Detect which cell encompasses the target text, then output its (X, Y) center coordinate. 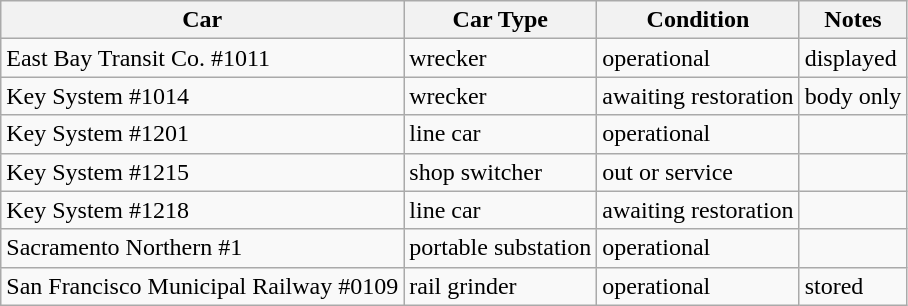
displayed (853, 58)
Car (202, 20)
rail grinder (500, 286)
portable substation (500, 248)
stored (853, 286)
Sacramento Northern #1 (202, 248)
shop switcher (500, 172)
Key System #1014 (202, 96)
body only (853, 96)
out or service (698, 172)
Notes (853, 20)
Key System #1201 (202, 134)
Key System #1215 (202, 172)
East Bay Transit Co. #1011 (202, 58)
Key System #1218 (202, 210)
San Francisco Municipal Railway #0109 (202, 286)
Condition (698, 20)
Car Type (500, 20)
